Search for the cell housing the specified text and yield its [X, Y] center coordinate. 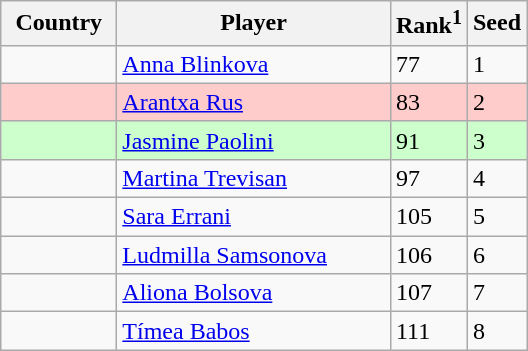
83 [428, 102]
1 [496, 64]
107 [428, 293]
4 [496, 178]
5 [496, 217]
Sara Errani [254, 217]
Anna Blinkova [254, 64]
105 [428, 217]
Arantxa Rus [254, 102]
6 [496, 255]
91 [428, 140]
106 [428, 255]
Tímea Babos [254, 331]
Rank1 [428, 24]
3 [496, 140]
77 [428, 64]
Player [254, 24]
Jasmine Paolini [254, 140]
Aliona Bolsova [254, 293]
111 [428, 331]
Country [59, 24]
Ludmilla Samsonova [254, 255]
2 [496, 102]
97 [428, 178]
Martina Trevisan [254, 178]
7 [496, 293]
8 [496, 331]
Seed [496, 24]
